Capture the cell that displays the provided text and extract its [X, Y] central coordinate. 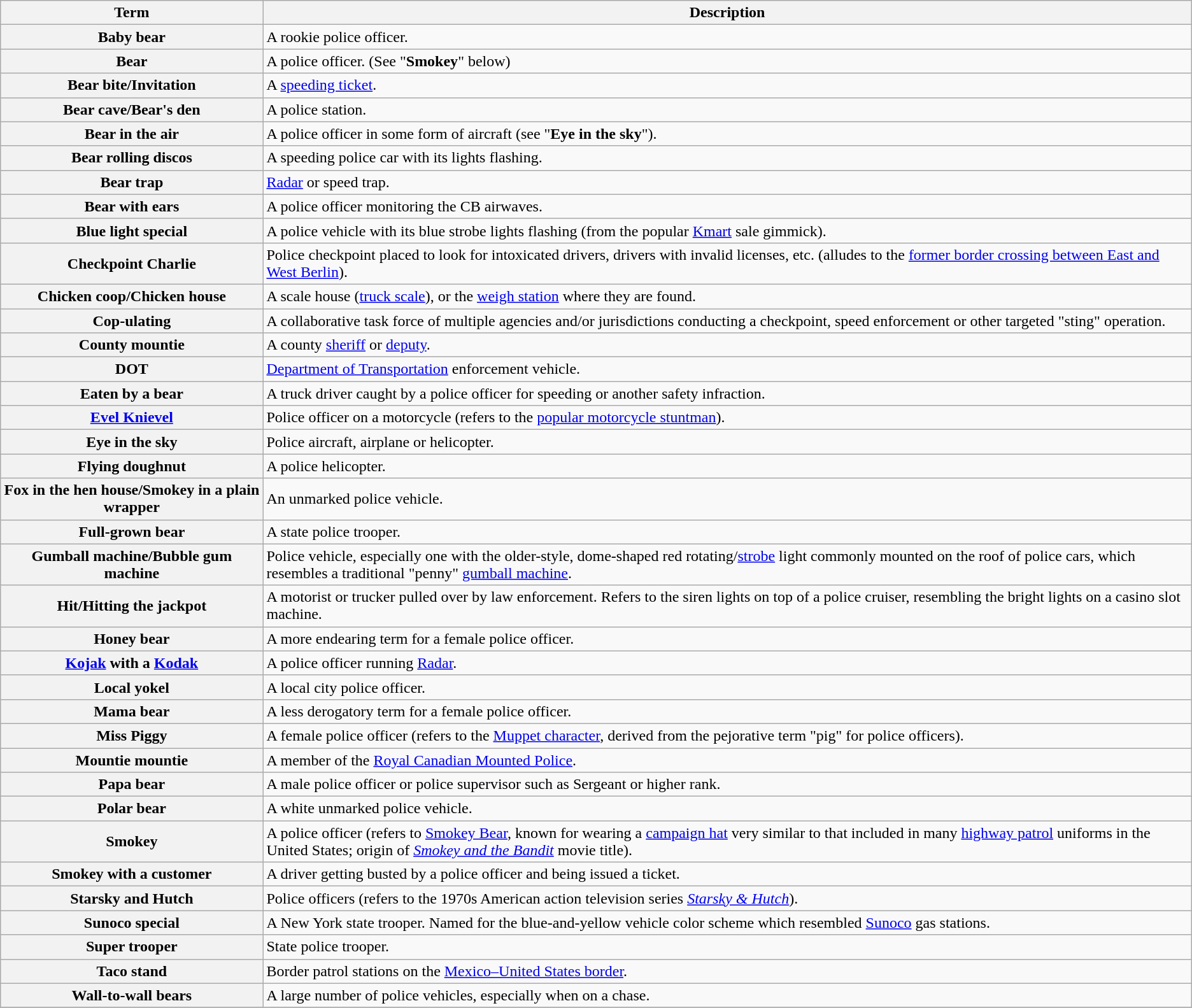
A member of the Royal Canadian Mounted Police. [727, 760]
A police officer monitoring the CB airwaves. [727, 206]
Wall-to-wall bears [132, 995]
Smokey [132, 842]
DOT [132, 369]
Chicken coop/Chicken house [132, 296]
A collaborative task force of multiple agencies and/or jurisdictions conducting a checkpoint, speed enforcement or other targeted "sting" operation. [727, 320]
A driver getting busted by a police officer and being issued a ticket. [727, 874]
A police vehicle with its blue strobe lights flashing (from the popular Kmart sale gimmick). [727, 231]
A New York state trooper. Named for the blue-and-yellow vehicle color scheme which resembled Sunoco gas stations. [727, 923]
Police officer on a motorcycle (refers to the popular motorcycle stuntman). [727, 418]
Full-grown bear [132, 532]
Bear rolling discos [132, 158]
A rookie police officer. [727, 37]
Blue light special [132, 231]
Fox in the hen house/Smokey in a plain wrapper [132, 499]
A more endearing term for a female police officer. [727, 639]
Super trooper [132, 947]
A female police officer (refers to the Muppet character, derived from the pejorative term "pig" for police officers). [727, 735]
An unmarked police vehicle. [727, 499]
County mountie [132, 345]
A local city police officer. [727, 687]
Baby bear [132, 37]
Bear with ears [132, 206]
Radar or speed trap. [727, 182]
Taco stand [132, 971]
Mama bear [132, 711]
Eye in the sky [132, 442]
A police officer in some form of aircraft (see "Eye in the sky"). [727, 134]
A large number of police vehicles, especially when on a chase. [727, 995]
Bear in the air [132, 134]
A police officer. (See "Smokey" below) [727, 61]
State police trooper. [727, 947]
Department of Transportation enforcement vehicle. [727, 369]
Border patrol stations on the Mexico–United States border. [727, 971]
Bear cave/Bear's den [132, 110]
Kojak with a Kodak [132, 663]
Description [727, 13]
Starsky and Hutch [132, 898]
Police officers (refers to the 1970s American action television series Starsky & Hutch). [727, 898]
Bear bite/Invitation [132, 85]
Smokey with a customer [132, 874]
A police officer running Radar. [727, 663]
Local yokel [132, 687]
A police station. [727, 110]
Papa bear [132, 784]
Evel Knievel [132, 418]
Hit/Hitting the jackpot [132, 606]
Sunoco special [132, 923]
Police aircraft, airplane or helicopter. [727, 442]
Eaten by a bear [132, 394]
A state police trooper. [727, 532]
A speeding ticket. [727, 85]
A county sheriff or deputy. [727, 345]
Mountie mountie [132, 760]
Bear trap [132, 182]
Polar bear [132, 809]
A less derogatory term for a female police officer. [727, 711]
Flying doughnut [132, 466]
Miss Piggy [132, 735]
A scale house (truck scale), or the weigh station where they are found. [727, 296]
Cop-ulating [132, 320]
A white unmarked police vehicle. [727, 809]
Term [132, 13]
Honey bear [132, 639]
A male police officer or police supervisor such as Sergeant or higher rank. [727, 784]
A speeding police car with its lights flashing. [727, 158]
A truck driver caught by a police officer for speeding or another safety infraction. [727, 394]
Bear [132, 61]
Gumball machine/Bubble gum machine [132, 564]
Checkpoint Charlie [132, 264]
A police helicopter. [727, 466]
